Return [x, y] of the center of cell containing provided text 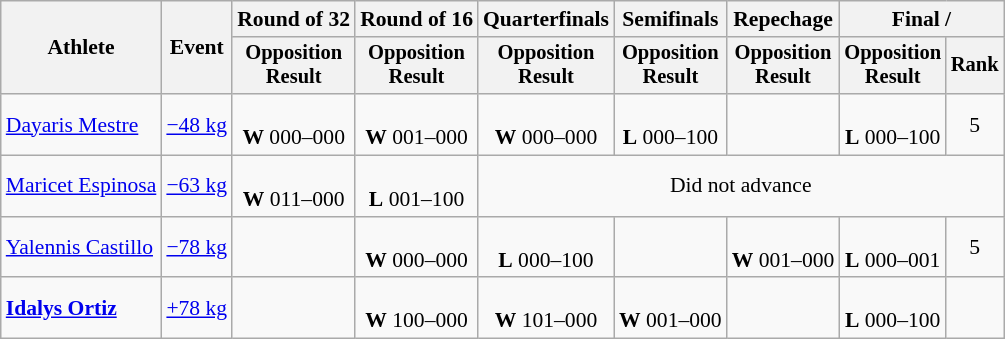
Yalennis Castillo [82, 248]
Quarterfinals [546, 19]
W 101–000 [546, 308]
Event [196, 48]
W 011–000 [294, 186]
Round of 32 [294, 19]
Round of 16 [416, 19]
+78 kg [196, 308]
Athlete [82, 48]
Rank [975, 66]
L 001–100 [416, 186]
−48 kg [196, 124]
Repechage [784, 19]
Semifinals [670, 19]
Dayaris Mestre [82, 124]
Did not advance [741, 186]
Maricet Espinosa [82, 186]
L 000–001 [892, 248]
Final / [921, 19]
−78 kg [196, 248]
−63 kg [196, 186]
W 100–000 [416, 308]
Idalys Ortiz [82, 308]
